Provide the [x, y] coordinate of the cell's center where the given text is located.  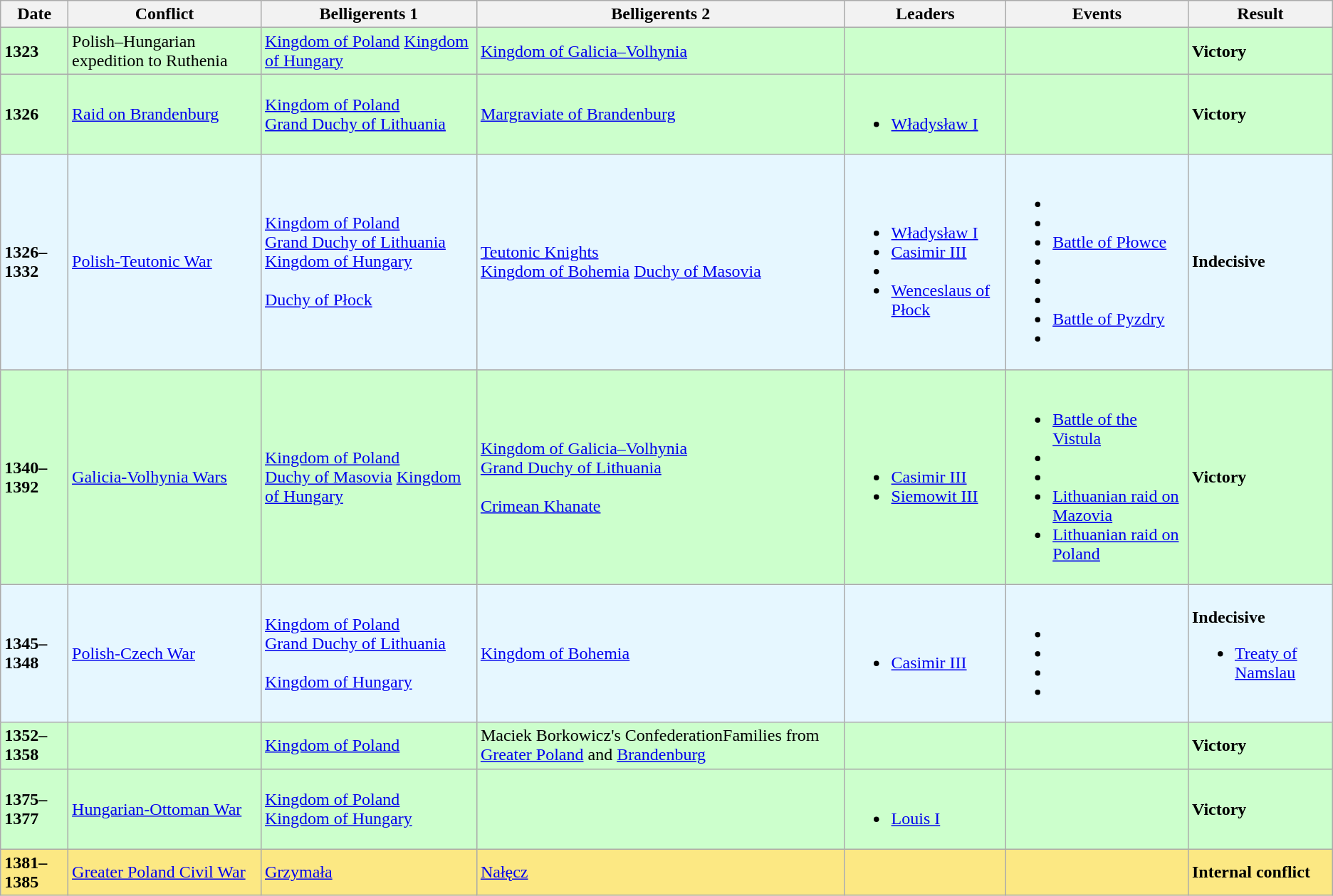
Belligerents 2 [661, 14]
1381–1385 [34, 873]
Kingdom of Galicia–Volhynia [661, 51]
Events [1097, 14]
Hungarian-Ottoman War [165, 808]
Kingdom of Poland Grand Duchy of Lithuania [369, 114]
1323 [34, 51]
Kingdom of Poland Grand Duchy of Lithuania Kingdom of Hungary Duchy of Płock [369, 262]
Battle of PłowceBattle of Pyzdry [1097, 262]
Kingdom of Poland Grand Duchy of Lithuania Kingdom of Hungary [369, 653]
Louis I [926, 808]
Kingdom of Poland [369, 746]
1326 [34, 114]
1340–1392 [34, 477]
Polish–Hungarian expedition to Ruthenia [165, 51]
Władysław I [926, 114]
IndecisiveTreaty of Namslau [1260, 653]
1345–1348 [34, 653]
Date [34, 14]
Maciek Borkowicz's ConfederationFamilies from Greater Poland and Brandenburg [661, 746]
1352–1358 [34, 746]
Polish-Czech War [165, 653]
1326–1332 [34, 262]
Indecisive [1260, 262]
Internal conflict [1260, 873]
Result [1260, 14]
Nałęcz [661, 873]
Galicia-Volhynia Wars [165, 477]
Greater Poland Civil War [165, 873]
Kingdom of Bohemia [661, 653]
Casimir IIISiemowit III [926, 477]
Margraviate of Brandenburg [661, 114]
Belligerents 1 [369, 14]
Kingdom of Poland Duchy of Masovia Kingdom of Hungary [369, 477]
Kingdom of Galicia–Volhynia Grand Duchy of Lithuania Crimean Khanate [661, 477]
Raid on Brandenburg [165, 114]
Battle of the VistulaLithuanian raid on MazoviaLithuanian raid on Poland [1097, 477]
Grzymała [369, 873]
Leaders [926, 14]
Casimir III [926, 653]
1375–1377 [34, 808]
Władysław ICasimir IIIWenceslaus of Płock [926, 262]
Teutonic Knights Kingdom of Bohemia Duchy of Masovia [661, 262]
Conflict [165, 14]
Polish-Teutonic War [165, 262]
